Pinpoint the cell where the given text exists, returning its (X, Y) midpoint coordinate. 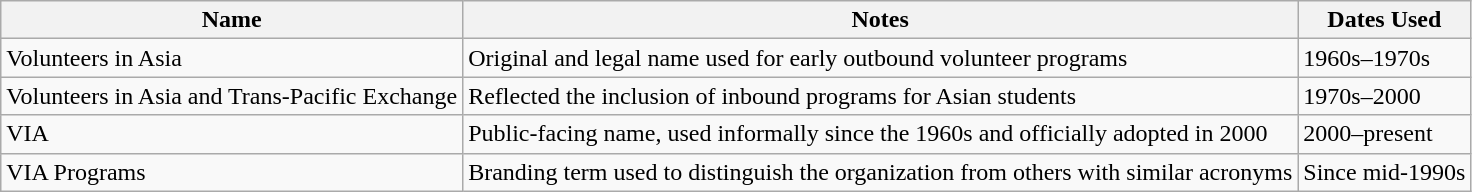
VIA (232, 134)
Reflected the inclusion of inbound programs for Asian students (880, 96)
VIA Programs (232, 172)
Name (232, 20)
2000–present (1384, 134)
Original and legal name used for early outbound volunteer programs (880, 58)
1970s–2000 (1384, 96)
Volunteers in Asia and Trans-Pacific Exchange (232, 96)
Volunteers in Asia (232, 58)
1960s–1970s (1384, 58)
Notes (880, 20)
Dates Used (1384, 20)
Branding term used to distinguish the organization from others with similar acronyms (880, 172)
Since mid-1990s (1384, 172)
Public-facing name, used informally since the 1960s and officially adopted in 2000 (880, 134)
